Find where the given text appears and provide that cell's center as (x, y) coordinate. 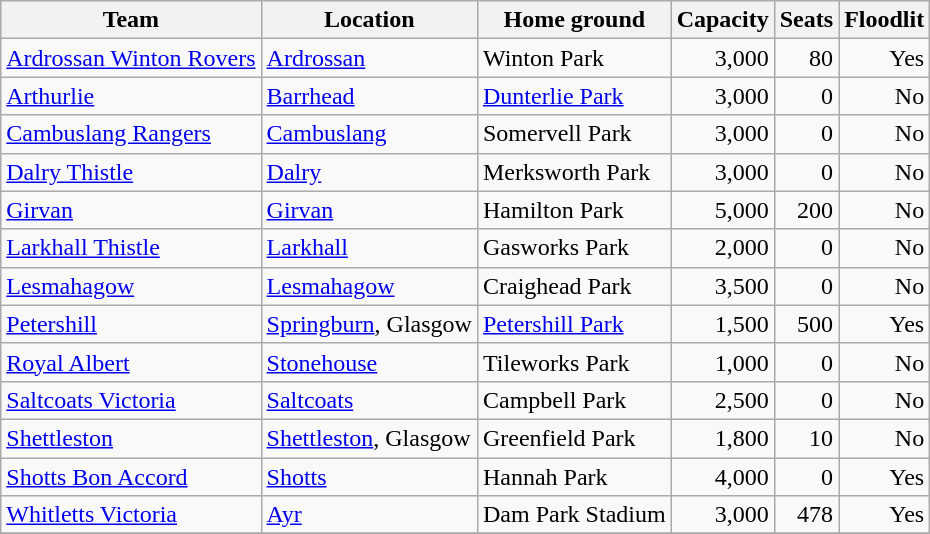
200 (806, 210)
Location (369, 20)
Arthurlie (131, 96)
Stonehouse (369, 362)
80 (806, 58)
Ardrossan Winton Rovers (131, 58)
Dam Park Stadium (574, 515)
Dalry Thistle (131, 172)
1,800 (722, 438)
Gasworks Park (574, 248)
Greenfield Park (574, 438)
1,000 (722, 362)
Shettleston (131, 438)
Springburn, Glasgow (369, 324)
10 (806, 438)
Ardrossan (369, 58)
Shotts Bon Accord (131, 477)
Seats (806, 20)
Larkhall Thistle (131, 248)
Hamilton Park (574, 210)
4,000 (722, 477)
Ayr (369, 515)
500 (806, 324)
1,500 (722, 324)
Merksworth Park (574, 172)
Shotts (369, 477)
Floodlit (884, 20)
3,500 (722, 286)
Cambuslang Rangers (131, 134)
2,500 (722, 400)
Dunterlie Park (574, 96)
Campbell Park (574, 400)
Home ground (574, 20)
Hannah Park (574, 477)
Larkhall (369, 248)
478 (806, 515)
Saltcoats Victoria (131, 400)
Petershill (131, 324)
Capacity (722, 20)
Royal Albert (131, 362)
Shettleston, Glasgow (369, 438)
2,000 (722, 248)
5,000 (722, 210)
Whitletts Victoria (131, 515)
Team (131, 20)
Tileworks Park (574, 362)
Dalry (369, 172)
Craighead Park (574, 286)
Somervell Park (574, 134)
Winton Park (574, 58)
Saltcoats (369, 400)
Cambuslang (369, 134)
Barrhead (369, 96)
Petershill Park (574, 324)
